Extract the (x, y) coordinate from the center of the cell holding the provided text.  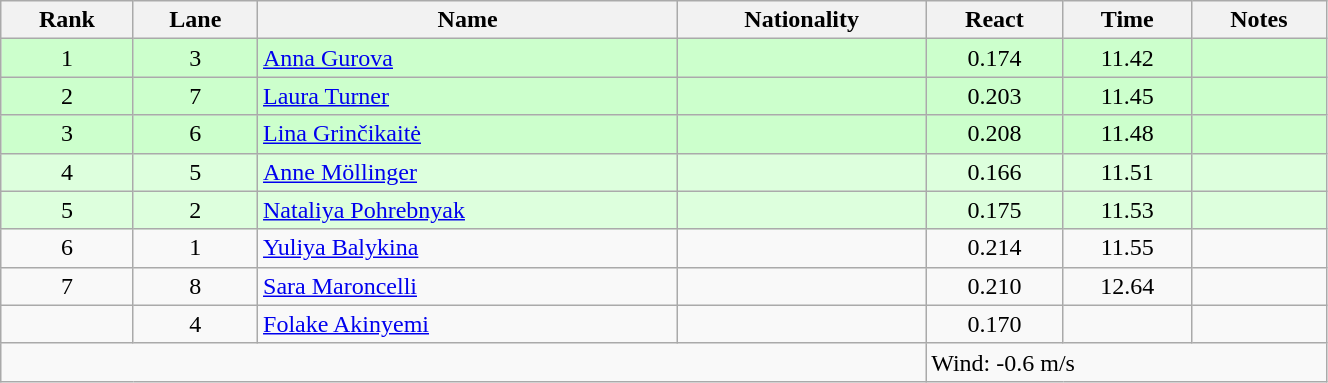
11.48 (1127, 134)
11.53 (1127, 210)
0.214 (994, 248)
Anna Gurova (468, 58)
0.203 (994, 96)
12.64 (1127, 286)
Nataliya Pohrebnyak (468, 210)
0.174 (994, 58)
React (994, 20)
11.51 (1127, 172)
Folake Akinyemi (468, 324)
Yuliya Balykina (468, 248)
Lane (195, 20)
0.166 (994, 172)
0.170 (994, 324)
11.45 (1127, 96)
Sara Maroncelli (468, 286)
Time (1127, 20)
0.208 (994, 134)
Lina Grinčikaitė (468, 134)
Anne Möllinger (468, 172)
0.175 (994, 210)
Name (468, 20)
Wind: -0.6 m/s (1126, 362)
Laura Turner (468, 96)
Nationality (802, 20)
Rank (67, 20)
8 (195, 286)
11.55 (1127, 248)
Notes (1258, 20)
0.210 (994, 286)
11.42 (1127, 58)
